From the cell containing the given text, extract its center point as [X, Y] coordinate. 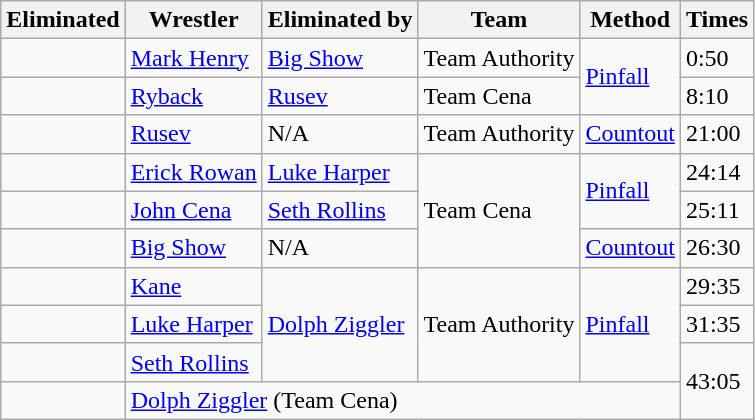
Dolph Ziggler [340, 324]
Times [716, 20]
31:35 [716, 324]
Eliminated by [340, 20]
29:35 [716, 286]
Wrestler [194, 20]
Eliminated [63, 20]
0:50 [716, 58]
Ryback [194, 96]
Mark Henry [194, 58]
John Cena [194, 210]
21:00 [716, 134]
8:10 [716, 96]
Team [499, 20]
Erick Rowan [194, 172]
26:30 [716, 248]
Dolph Ziggler (Team Cena) [402, 400]
43:05 [716, 381]
Method [630, 20]
24:14 [716, 172]
Kane [194, 286]
25:11 [716, 210]
